Provide the [X, Y] coordinate of the cell's center where the given text is located.  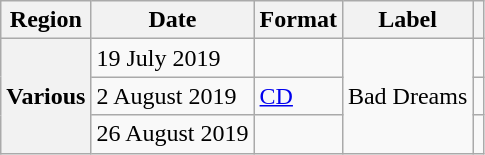
Bad Dreams [407, 96]
Region [46, 20]
Label [407, 20]
19 July 2019 [172, 58]
Date [172, 20]
26 August 2019 [172, 134]
CD [298, 96]
2 August 2019 [172, 96]
Format [298, 20]
Various [46, 96]
